Pinpoint the cell where the given text exists, returning its [x, y] midpoint coordinate. 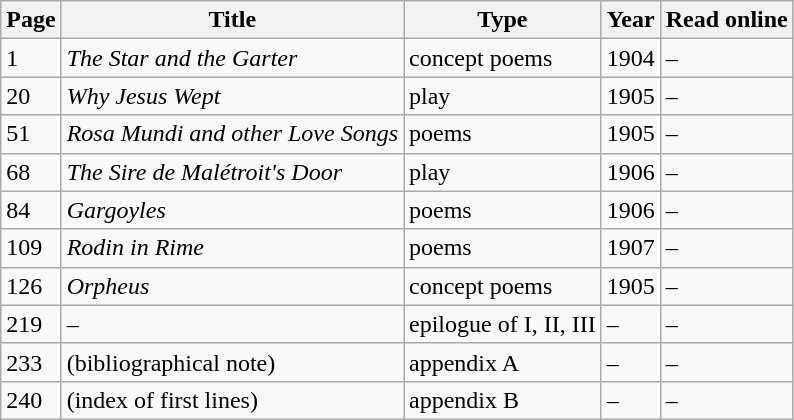
Title [232, 20]
Read online [726, 20]
Orpheus [232, 286]
20 [31, 96]
126 [31, 286]
Page [31, 20]
(index of first lines) [232, 400]
Year [630, 20]
appendix A [503, 362]
1907 [630, 248]
1 [31, 58]
240 [31, 400]
appendix B [503, 400]
68 [31, 172]
epilogue of I, II, III [503, 324]
Rodin in Rime [232, 248]
(bibliographical note) [232, 362]
84 [31, 210]
The Sire de Malétroit's Door [232, 172]
Why Jesus Wept [232, 96]
Rosa Mundi and other Love Songs [232, 134]
219 [31, 324]
51 [31, 134]
233 [31, 362]
The Star and the Garter [232, 58]
Type [503, 20]
Gargoyles [232, 210]
109 [31, 248]
1904 [630, 58]
